Output the (X, Y) coordinate of the center of the cell containing the given text.  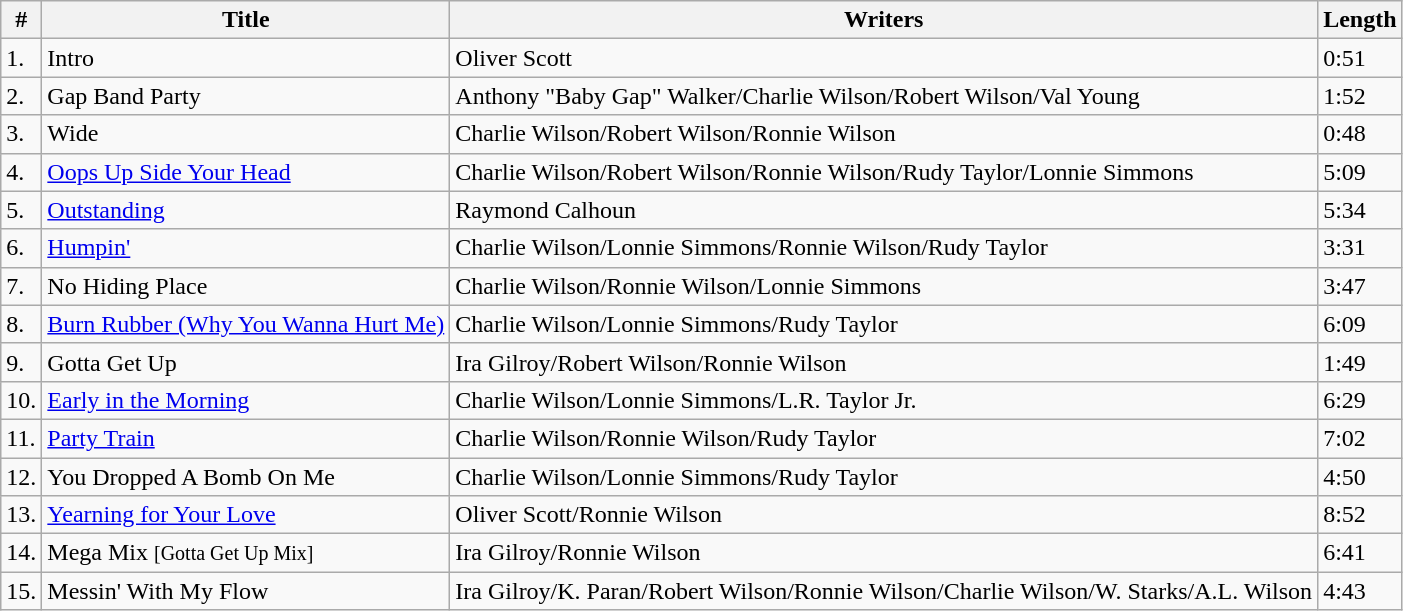
Charlie Wilson/Robert Wilson/Ronnie Wilson/Rudy Taylor/Lonnie Simmons (884, 172)
5. (22, 210)
13. (22, 515)
Party Train (246, 438)
2. (22, 96)
# (22, 20)
Oliver Scott/Ronnie Wilson (884, 515)
6:29 (1360, 400)
Early in the Morning (246, 400)
14. (22, 553)
6:41 (1360, 553)
9. (22, 362)
Wide (246, 134)
Yearning for Your Love (246, 515)
Raymond Calhoun (884, 210)
Charlie Wilson/Robert Wilson/Ronnie Wilson (884, 134)
12. (22, 477)
Oops Up Side Your Head (246, 172)
Gotta Get Up (246, 362)
3:47 (1360, 286)
Messin' With My Flow (246, 591)
Humpin' (246, 248)
4:50 (1360, 477)
7. (22, 286)
8:52 (1360, 515)
8. (22, 324)
Intro (246, 58)
Ira Gilroy/Robert Wilson/Ronnie Wilson (884, 362)
11. (22, 438)
10. (22, 400)
1. (22, 58)
5:34 (1360, 210)
0:51 (1360, 58)
You Dropped A Bomb On Me (246, 477)
Gap Band Party (246, 96)
Charlie Wilson/Ronnie Wilson/Lonnie Simmons (884, 286)
1:49 (1360, 362)
3:31 (1360, 248)
Burn Rubber (Why You Wanna Hurt Me) (246, 324)
3. (22, 134)
Length (1360, 20)
Charlie Wilson/Lonnie Simmons/L.R. Taylor Jr. (884, 400)
Mega Mix [Gotta Get Up Mix] (246, 553)
7:02 (1360, 438)
Oliver Scott (884, 58)
Charlie Wilson/Ronnie Wilson/Rudy Taylor (884, 438)
0:48 (1360, 134)
Anthony "Baby Gap" Walker/Charlie Wilson/Robert Wilson/Val Young (884, 96)
15. (22, 591)
6:09 (1360, 324)
Title (246, 20)
5:09 (1360, 172)
Outstanding (246, 210)
Ira Gilroy/Ronnie Wilson (884, 553)
Ira Gilroy/K. Paran/Robert Wilson/Ronnie Wilson/Charlie Wilson/W. Starks/A.L. Wilson (884, 591)
No Hiding Place (246, 286)
Writers (884, 20)
6. (22, 248)
1:52 (1360, 96)
4. (22, 172)
Charlie Wilson/Lonnie Simmons/Ronnie Wilson/Rudy Taylor (884, 248)
4:43 (1360, 591)
